Pinpoint the cell where the given text exists, returning its [x, y] midpoint coordinate. 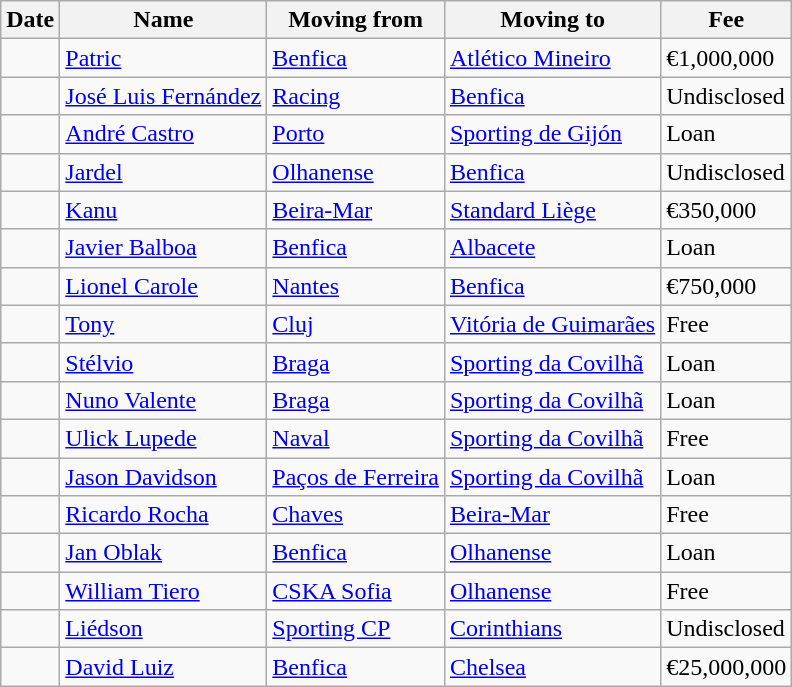
Nuno Valente [164, 400]
William Tiero [164, 591]
Cluj [356, 324]
Chaves [356, 515]
Patric [164, 58]
Naval [356, 438]
Standard Liège [552, 210]
Sporting CP [356, 629]
Sporting de Gijón [552, 134]
Porto [356, 134]
CSKA Sofia [356, 591]
Tony [164, 324]
Ricardo Rocha [164, 515]
€750,000 [726, 286]
Moving to [552, 20]
€1,000,000 [726, 58]
Atlético Mineiro [552, 58]
Name [164, 20]
Liédson [164, 629]
Racing [356, 96]
Fee [726, 20]
André Castro [164, 134]
Jason Davidson [164, 477]
Corinthians [552, 629]
Chelsea [552, 667]
Kanu [164, 210]
Vitória de Guimarães [552, 324]
Nantes [356, 286]
Date [30, 20]
José Luis Fernández [164, 96]
Moving from [356, 20]
€350,000 [726, 210]
Lionel Carole [164, 286]
David Luiz [164, 667]
Jardel [164, 172]
Stélvio [164, 362]
Jan Oblak [164, 553]
€25,000,000 [726, 667]
Paços de Ferreira [356, 477]
Albacete [552, 248]
Javier Balboa [164, 248]
Ulick Lupede [164, 438]
